Output the (X, Y) coordinate of the center of the cell containing the given text.  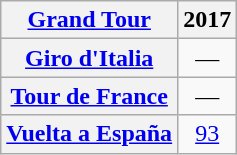
2017 (208, 20)
93 (208, 134)
Vuelta a España (90, 134)
Giro d'Italia (90, 58)
Grand Tour (90, 20)
Tour de France (90, 96)
